Find where the given text appears and provide that cell's center as (X, Y) coordinate. 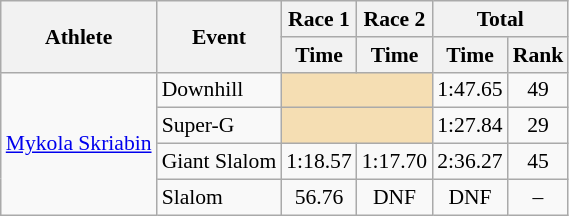
Rank (538, 55)
1:17.70 (394, 162)
Total (500, 19)
Downhill (220, 90)
49 (538, 90)
Giant Slalom (220, 162)
– (538, 197)
Athlete (79, 36)
29 (538, 126)
1:18.57 (318, 162)
Race 2 (394, 19)
Race 1 (318, 19)
1:47.65 (470, 90)
1:27.84 (470, 126)
Mykola Skriabin (79, 143)
Super-G (220, 126)
Slalom (220, 197)
45 (538, 162)
56.76 (318, 197)
Event (220, 36)
2:36.27 (470, 162)
